Extract the (X, Y) coordinate from the center of the cell holding the provided text.  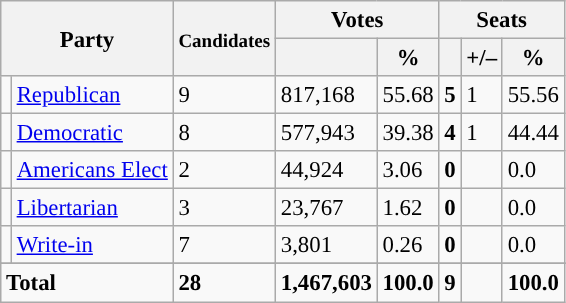
28 (224, 283)
Write-in (92, 245)
+/– (482, 58)
Republican (92, 95)
55.68 (408, 95)
4 (450, 133)
1,467,603 (326, 283)
577,943 (326, 133)
3,801 (326, 245)
8 (224, 133)
Seats (502, 20)
5 (450, 95)
55.56 (533, 95)
3.06 (408, 170)
0.26 (408, 245)
817,168 (326, 95)
Libertarian (92, 208)
39.38 (408, 133)
44.44 (533, 133)
1.62 (408, 208)
3 (224, 208)
Americans Elect (92, 170)
2 (224, 170)
Candidates (224, 38)
Party (87, 38)
Votes (357, 20)
Democratic (92, 133)
23,767 (326, 208)
44,924 (326, 170)
7 (224, 245)
Total (87, 283)
